Output the (x, y) coordinate of the center of the cell containing the given text.  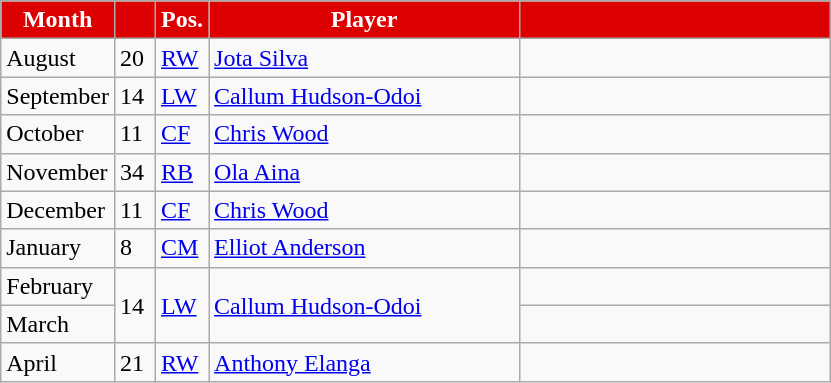
February (58, 286)
August (58, 58)
Elliot Anderson (364, 248)
CM (182, 248)
RB (182, 172)
Pos. (182, 20)
20 (134, 58)
December (58, 210)
Jota Silva (364, 58)
January (58, 248)
October (58, 134)
Month (58, 20)
Anthony Elanga (364, 362)
8 (134, 248)
Player (364, 20)
November (58, 172)
April (58, 362)
September (58, 96)
21 (134, 362)
34 (134, 172)
Ola Aina (364, 172)
March (58, 324)
